Return the (X, Y) coordinate for the center point of the cell that contains the specified text.  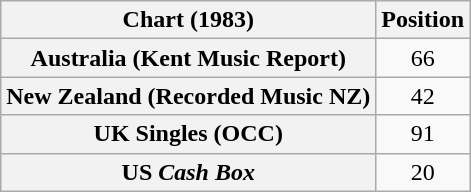
Chart (1983) (188, 20)
42 (423, 96)
Australia (Kent Music Report) (188, 58)
Position (423, 20)
US Cash Box (188, 172)
New Zealand (Recorded Music NZ) (188, 96)
66 (423, 58)
UK Singles (OCC) (188, 134)
20 (423, 172)
91 (423, 134)
